Scan for the cell matching the given text and deliver its (x, y) coordinate at center. 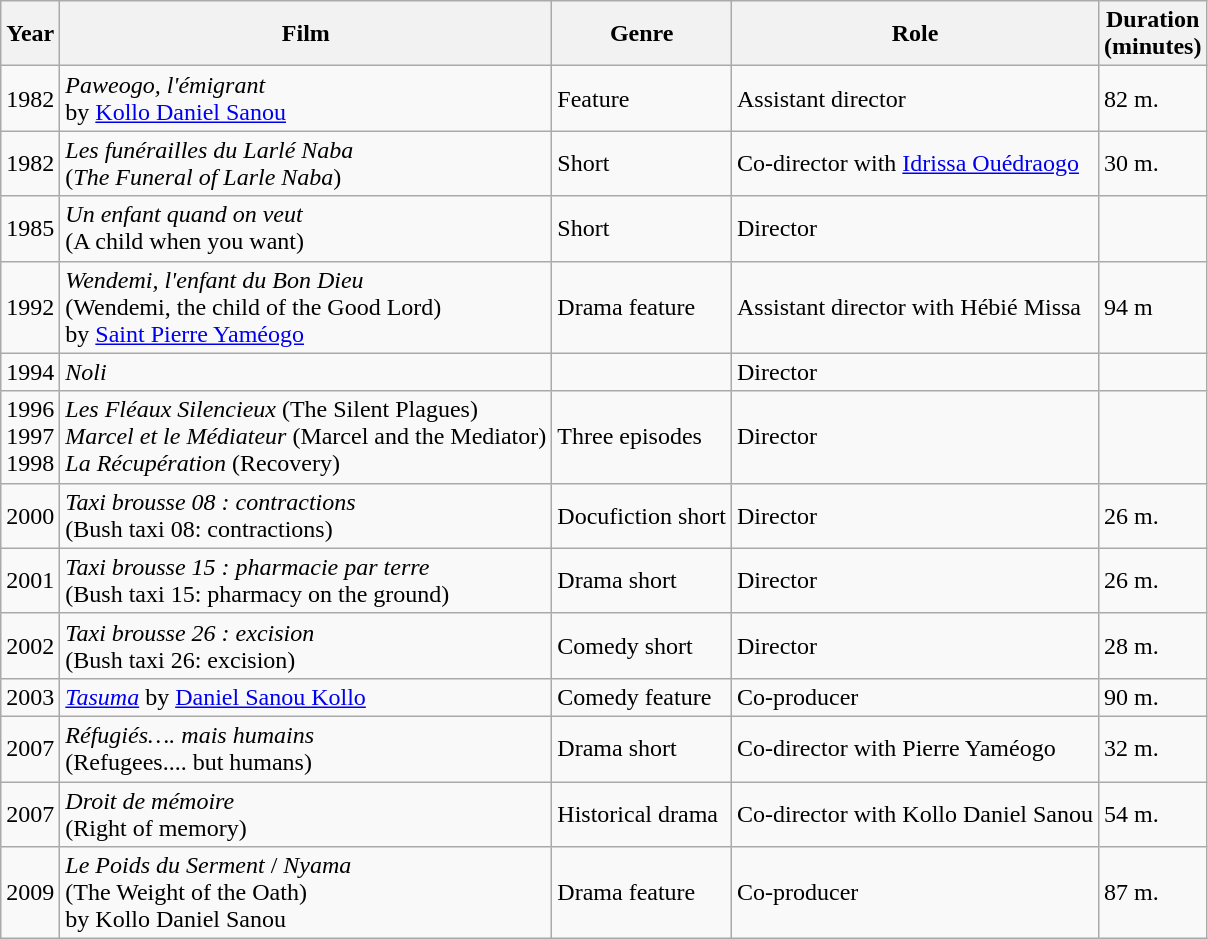
Co-director with Idrissa Ouédraogo (916, 164)
Droit de mémoire(Right of memory) (306, 814)
Film (306, 34)
Wendemi, l'enfant du Bon Dieu(Wendemi, the child of the Good Lord)by Saint Pierre Yaméogo (306, 307)
Taxi brousse 15 : pharmacie par terre(Bush taxi 15: pharmacy on the ground) (306, 580)
1985 (30, 228)
Taxi brousse 26 : excision(Bush taxi 26: excision) (306, 646)
90 m. (1153, 697)
Year (30, 34)
32 m. (1153, 748)
2001 (30, 580)
Assistant director (916, 98)
Feature (642, 98)
2009 (30, 893)
87 m. (1153, 893)
Les Fléaux Silencieux (The Silent Plagues)Marcel et le Médiateur (Marcel and the Mediator)La Récupération (Recovery) (306, 437)
Comedy feature (642, 697)
Assistant director with Hébié Missa (916, 307)
28 m. (1153, 646)
Paweogo, l'émigrantby Kollo Daniel Sanou (306, 98)
30 m. (1153, 164)
2003 (30, 697)
Duration(minutes) (1153, 34)
Three episodes (642, 437)
Co-director with Pierre Yaméogo (916, 748)
94 m (1153, 307)
Le Poids du Serment / Nyama(The Weight of the Oath)by Kollo Daniel Sanou (306, 893)
82 m. (1153, 98)
Les funérailles du Larlé Naba(The Funeral of Larle Naba) (306, 164)
Role (916, 34)
1992 (30, 307)
Taxi brousse 08 : contractions(Bush taxi 08: contractions) (306, 516)
Co-director with Kollo Daniel Sanou (916, 814)
Réfugiés…. mais humains(Refugees.... but humans) (306, 748)
Historical drama (642, 814)
Genre (642, 34)
199619971998 (30, 437)
Un enfant quand on veut(A child when you want) (306, 228)
2002 (30, 646)
1994 (30, 372)
Tasuma by Daniel Sanou Kollo (306, 697)
Docufiction short (642, 516)
Noli (306, 372)
54 m. (1153, 814)
Comedy short (642, 646)
2000 (30, 516)
